Detect which cell encompasses the target text, then output its (x, y) center coordinate. 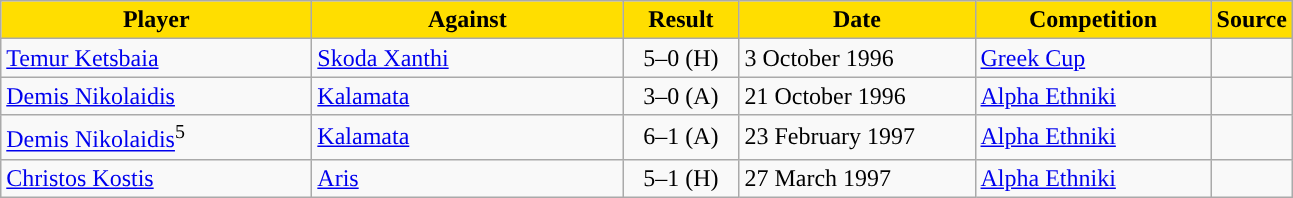
21 October 1996 (857, 96)
Christos Kostis (156, 178)
Result (681, 20)
Date (857, 20)
Player (156, 20)
5–0 (H) (681, 58)
27 March 1997 (857, 178)
Skoda Xanthi (468, 58)
Greek Cup (1093, 58)
3–0 (A) (681, 96)
Source (1252, 20)
3 October 1996 (857, 58)
Demis Nikolaidis (156, 96)
5–1 (H) (681, 178)
6–1 (A) (681, 138)
Demis Nikolaidis5 (156, 138)
Aris (468, 178)
Temur Ketsbaia (156, 58)
Competition (1093, 20)
Against (468, 20)
23 February 1997 (857, 138)
